Return (x, y) of the center of cell containing provided text 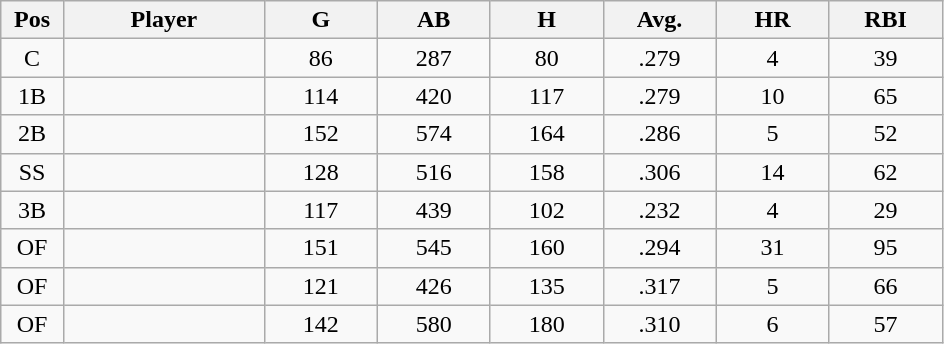
HR (772, 20)
180 (546, 324)
39 (886, 58)
65 (886, 96)
574 (434, 134)
580 (434, 324)
516 (434, 172)
.232 (660, 210)
SS (32, 172)
1B (32, 96)
86 (320, 58)
C (32, 58)
29 (886, 210)
.317 (660, 286)
Pos (32, 20)
6 (772, 324)
287 (434, 58)
Player (164, 20)
160 (546, 248)
152 (320, 134)
AB (434, 20)
62 (886, 172)
2B (32, 134)
RBI (886, 20)
Avg. (660, 20)
H (546, 20)
.310 (660, 324)
.306 (660, 172)
102 (546, 210)
52 (886, 134)
.286 (660, 134)
66 (886, 286)
158 (546, 172)
3B (32, 210)
31 (772, 248)
439 (434, 210)
135 (546, 286)
114 (320, 96)
80 (546, 58)
57 (886, 324)
151 (320, 248)
95 (886, 248)
.294 (660, 248)
142 (320, 324)
128 (320, 172)
426 (434, 286)
164 (546, 134)
121 (320, 286)
545 (434, 248)
420 (434, 96)
14 (772, 172)
G (320, 20)
10 (772, 96)
